Identify which cell holds the provided text, then report its (x, y) central coordinate. 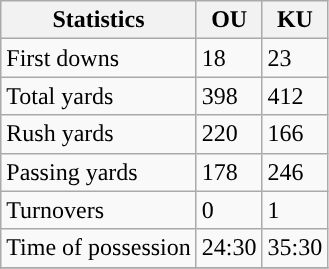
178 (229, 172)
1 (295, 210)
246 (295, 172)
OU (229, 20)
18 (229, 58)
KU (295, 20)
Rush yards (99, 134)
398 (229, 96)
24:30 (229, 248)
Time of possession (99, 248)
23 (295, 58)
Statistics (99, 20)
Total yards (99, 96)
First downs (99, 58)
412 (295, 96)
35:30 (295, 248)
0 (229, 210)
Turnovers (99, 210)
220 (229, 134)
166 (295, 134)
Passing yards (99, 172)
